Output the (x, y) coordinate of the center of the cell containing the given text.  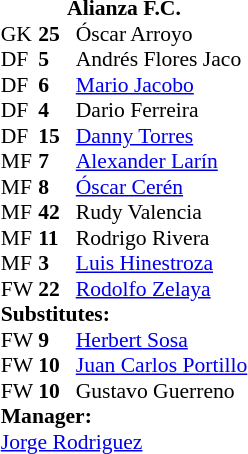
Herbert Sosa (162, 339)
3 (57, 263)
Dario Ferreira (162, 110)
Luis Hinestroza (162, 263)
Mario Jacobo (162, 84)
Manager: (124, 416)
Alexander Larín (162, 161)
Jorge Rodriguez (124, 441)
5 (57, 59)
8 (57, 186)
4 (57, 110)
25 (57, 33)
Rodolfo Zelaya (162, 288)
Gustavo Guerreno (162, 390)
42 (57, 212)
Rodrigo Rivera (162, 237)
GK (20, 33)
Óscar Cerén (162, 186)
15 (57, 135)
9 (57, 339)
6 (57, 84)
Rudy Valencia (162, 212)
Óscar Arroyo (162, 33)
7 (57, 161)
22 (57, 288)
Substitutes: (124, 314)
Juan Carlos Portillo (162, 365)
Danny Torres (162, 135)
11 (57, 237)
Andrés Flores Jaco (162, 59)
